Detect which cell encompasses the target text, then output its [X, Y] center coordinate. 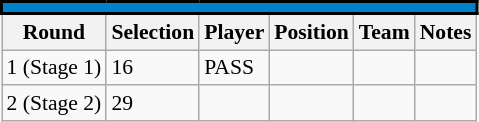
PASS [234, 68]
16 [152, 68]
Round [54, 32]
Position [311, 32]
Team [384, 32]
1 (Stage 1) [54, 68]
Notes [446, 32]
29 [152, 104]
Selection [152, 32]
2 (Stage 2) [54, 104]
Player [234, 32]
